Detect which cell encompasses the target text, then output its (X, Y) center coordinate. 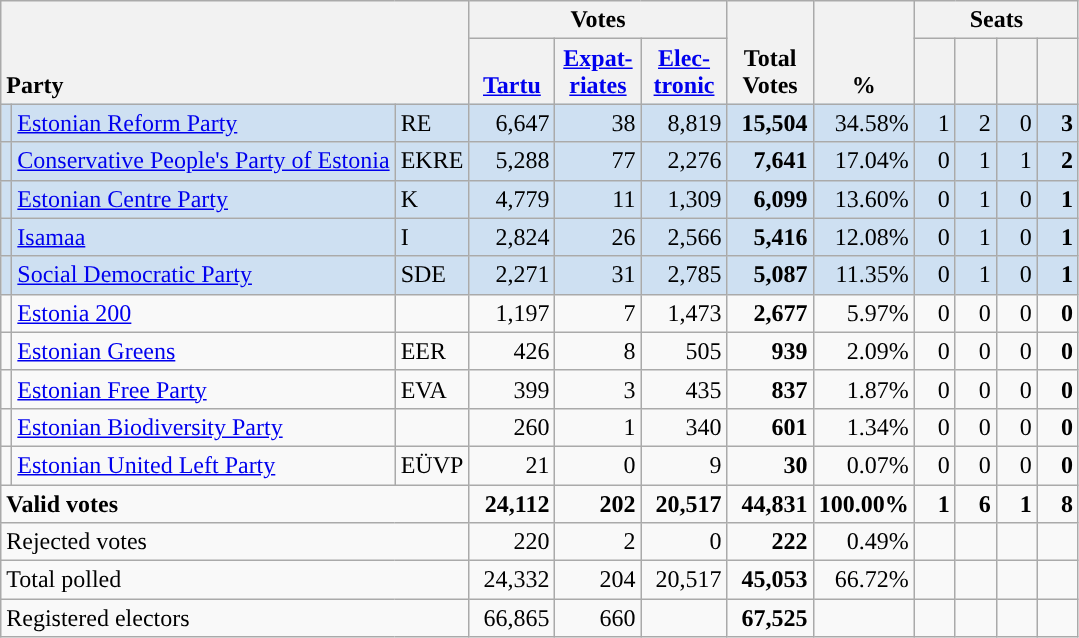
Estonian Free Party (204, 389)
Valid votes (235, 503)
1,309 (684, 199)
Estonian Biodiversity Party (204, 427)
260 (512, 427)
Registered electors (235, 618)
9 (684, 465)
7,641 (770, 161)
8,819 (684, 123)
Party (235, 52)
340 (684, 427)
Rejected votes (235, 542)
5,087 (770, 275)
Tartu (512, 72)
I (432, 237)
67,525 (770, 618)
2,271 (512, 275)
77 (598, 161)
44,831 (770, 503)
Total Votes (770, 52)
EKRE (432, 161)
12.08% (864, 237)
Conservative People's Party of Estonia (204, 161)
K (432, 199)
EÜVP (432, 465)
7 (598, 313)
2.09% (864, 351)
17.04% (864, 161)
15,504 (770, 123)
1,473 (684, 313)
505 (684, 351)
Social Democratic Party (204, 275)
0.49% (864, 542)
6,647 (512, 123)
Estonia 200 (204, 313)
426 (512, 351)
24,112 (512, 503)
1.34% (864, 427)
13.60% (864, 199)
2,566 (684, 237)
0.07% (864, 465)
SDE (432, 275)
11.35% (864, 275)
222 (770, 542)
1.87% (864, 389)
45,053 (770, 580)
6 (976, 503)
Estonian United Left Party (204, 465)
2,276 (684, 161)
Seats (996, 20)
% (864, 52)
660 (598, 618)
26 (598, 237)
Expat- riates (598, 72)
66,865 (512, 618)
939 (770, 351)
5.97% (864, 313)
2,824 (512, 237)
5,288 (512, 161)
435 (684, 389)
601 (770, 427)
837 (770, 389)
2,677 (770, 313)
220 (512, 542)
11 (598, 199)
34.58% (864, 123)
Elec- tronic (684, 72)
204 (598, 580)
1,197 (512, 313)
38 (598, 123)
202 (598, 503)
EVA (432, 389)
6,099 (770, 199)
399 (512, 389)
Estonian Greens (204, 351)
21 (512, 465)
Estonian Centre Party (204, 199)
4,779 (512, 199)
100.00% (864, 503)
2,785 (684, 275)
RE (432, 123)
Estonian Reform Party (204, 123)
31 (598, 275)
24,332 (512, 580)
EER (432, 351)
Votes (598, 20)
5,416 (770, 237)
66.72% (864, 580)
30 (770, 465)
Total polled (235, 580)
Isamaa (204, 237)
